Locate the cell with the specified text and output its [x, y] center coordinate. 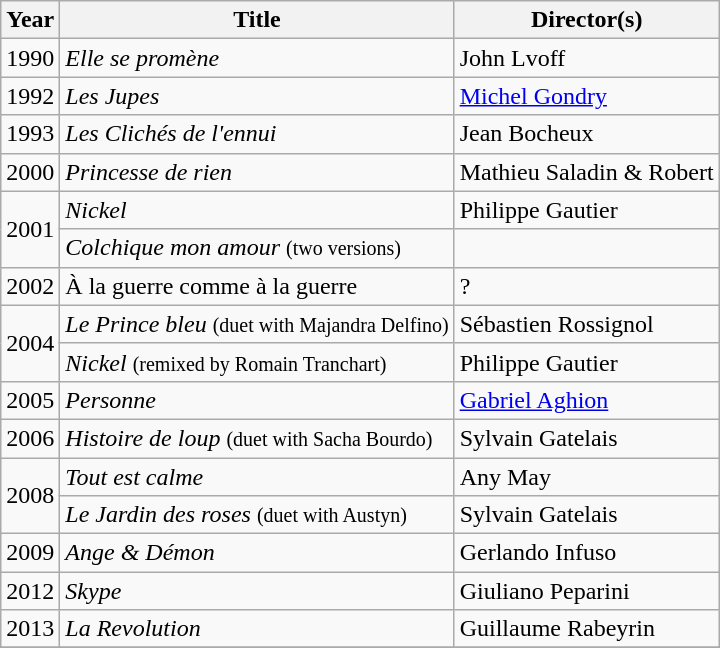
? [586, 286]
1992 [30, 96]
Title [257, 20]
Histoire de loup (duet with Sacha Bourdo) [257, 438]
Ange & Démon [257, 553]
1993 [30, 134]
2013 [30, 629]
2001 [30, 229]
2000 [30, 172]
Nickel (remixed by Romain Tranchart) [257, 362]
2005 [30, 400]
Year [30, 20]
Tout est calme [257, 477]
2008 [30, 496]
Mathieu Saladin & Robert [586, 172]
1990 [30, 58]
Les Clichés de l'ennui [257, 134]
Director(s) [586, 20]
Personne [257, 400]
Michel Gondry [586, 96]
Gerlando Infuso [586, 553]
Giuliano Peparini [586, 591]
2002 [30, 286]
Le Prince bleu (duet with Majandra Delfino) [257, 324]
Colchique mon amour (two versions) [257, 248]
Le Jardin des roses (duet with Austyn) [257, 515]
John Lvoff [586, 58]
Jean Bocheux [586, 134]
Guillaume Rabeyrin [586, 629]
Gabriel Aghion [586, 400]
2006 [30, 438]
Les Jupes [257, 96]
À la guerre comme à la guerre [257, 286]
La Revolution [257, 629]
Elle se promène [257, 58]
Skype [257, 591]
Any May [586, 477]
Princesse de rien [257, 172]
Sébastien Rossignol [586, 324]
2012 [30, 591]
2004 [30, 343]
Nickel [257, 210]
2009 [30, 553]
